Search for the cell housing the specified text and yield its [X, Y] center coordinate. 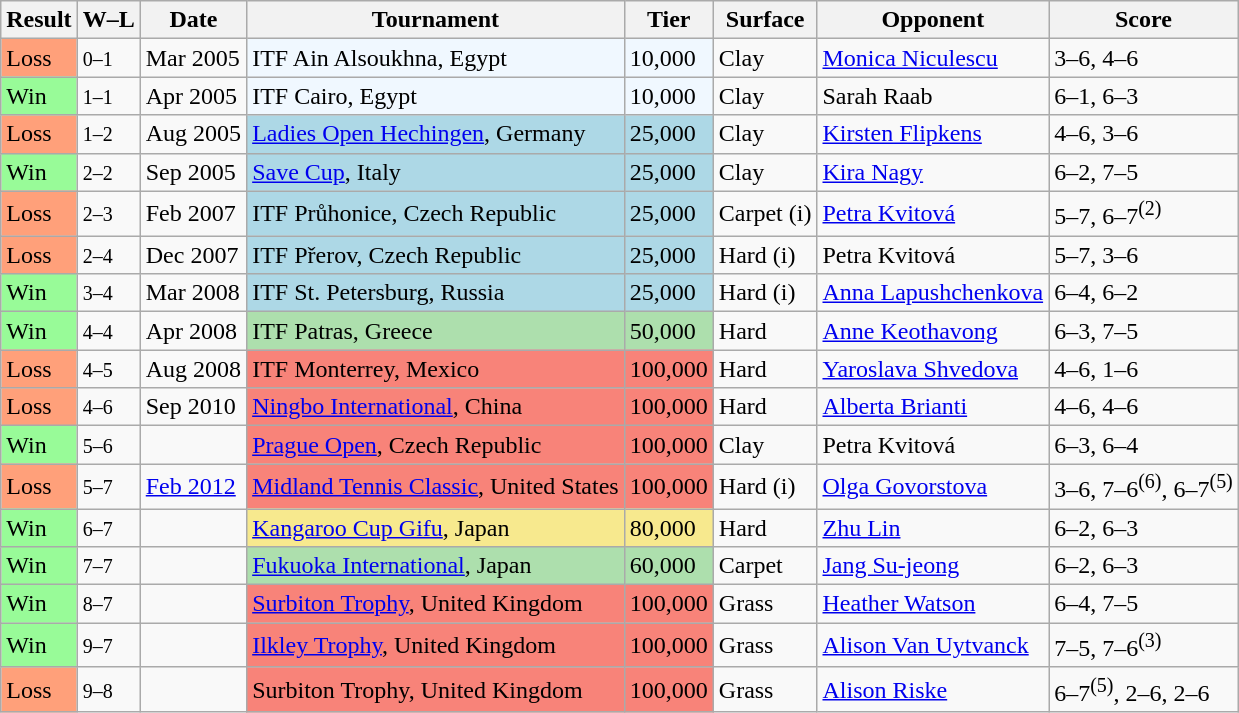
Olga Govorstova [933, 486]
Aug 2005 [193, 134]
0–1 [108, 58]
Prague Open, Czech Republic [436, 445]
2–3 [108, 214]
80,000 [668, 528]
ITF Patras, Greece [436, 331]
2–2 [108, 172]
8–7 [108, 604]
Date [193, 20]
Apr 2005 [193, 96]
Midland Tennis Classic, United States [436, 486]
5–7, 6–7(2) [1144, 214]
Sep 2010 [193, 407]
Alberta Brianti [933, 407]
Sep 2005 [193, 172]
ITF Průhonice, Czech Republic [436, 214]
4–6, 3–6 [1144, 134]
Tournament [436, 20]
Apr 2008 [193, 331]
7–7 [108, 566]
Kangaroo Cup Gifu, Japan [436, 528]
Feb 2007 [193, 214]
6–3, 6–4 [1144, 445]
Opponent [933, 20]
Dec 2007 [193, 255]
6–7 [108, 528]
4–6 [108, 407]
6–3, 7–5 [1144, 331]
9–8 [108, 690]
4–5 [108, 369]
6–1, 6–3 [1144, 96]
ITF Přerov, Czech Republic [436, 255]
Zhu Lin [933, 528]
Anne Keothavong [933, 331]
5–7, 3–6 [1144, 255]
Save Cup, Italy [436, 172]
Carpet (i) [765, 214]
Ningbo International, China [436, 407]
Surface [765, 20]
Aug 2008 [193, 369]
6–4, 7–5 [1144, 604]
W–L [108, 20]
50,000 [668, 331]
4–6, 1–6 [1144, 369]
Anna Lapushchenkova [933, 293]
Mar 2005 [193, 58]
6–2, 7–5 [1144, 172]
6–7(5), 2–6, 2–6 [1144, 690]
3–4 [108, 293]
Mar 2008 [193, 293]
1–2 [108, 134]
3–6, 4–6 [1144, 58]
Kirsten Flipkens [933, 134]
Monica Niculescu [933, 58]
ITF St. Petersburg, Russia [436, 293]
1–1 [108, 96]
Result [39, 20]
ITF Monterrey, Mexico [436, 369]
ITF Cairo, Egypt [436, 96]
4–6, 4–6 [1144, 407]
Alison Van Uytvanck [933, 646]
Jang Su-jeong [933, 566]
Fukuoka International, Japan [436, 566]
Yaroslava Shvedova [933, 369]
Ilkley Trophy, United Kingdom [436, 646]
Carpet [765, 566]
Sarah Raab [933, 96]
Kira Nagy [933, 172]
4–4 [108, 331]
7–5, 7–6(3) [1144, 646]
3–6, 7–6(6), 6–7(5) [1144, 486]
Tier [668, 20]
6–4, 6–2 [1144, 293]
ITF Ain Alsoukhna, Egypt [436, 58]
9–7 [108, 646]
60,000 [668, 566]
2–4 [108, 255]
Heather Watson [933, 604]
Ladies Open Hechingen, Germany [436, 134]
5–7 [108, 486]
Feb 2012 [193, 486]
5–6 [108, 445]
Score [1144, 20]
Alison Riske [933, 690]
